Search for the cell housing the specified text and yield its [x, y] center coordinate. 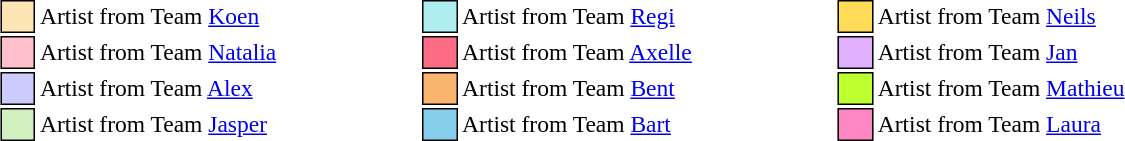
Artist from Team Alex [158, 88]
Artist from Team Axelle [578, 52]
Artist from Team Jasper [158, 124]
Artist from Team Natalia [158, 52]
Artist from Team Bent [578, 88]
Artist from Team Regi [578, 16]
Artist from Team Bart [578, 124]
Artist from Team Koen [158, 16]
